Capture the cell that displays the provided text and extract its (X, Y) central coordinate. 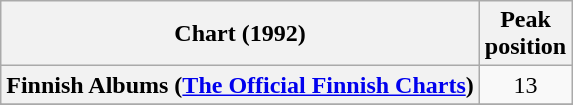
Finnish Albums (The Official Finnish Charts) (240, 85)
Peakposition (525, 34)
13 (525, 85)
Chart (1992) (240, 34)
